For the text-containing cell, return its midpoint in [x, y] coordinate format. 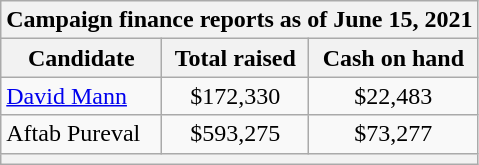
Aftab Pureval [82, 134]
Cash on hand [394, 58]
$22,483 [394, 96]
$172,330 [236, 96]
Total raised [236, 58]
$593,275 [236, 134]
Campaign finance reports as of June 15, 2021 [240, 20]
$73,277 [394, 134]
David Mann [82, 96]
Candidate [82, 58]
